Identify which cell holds the provided text, then report its (X, Y) central coordinate. 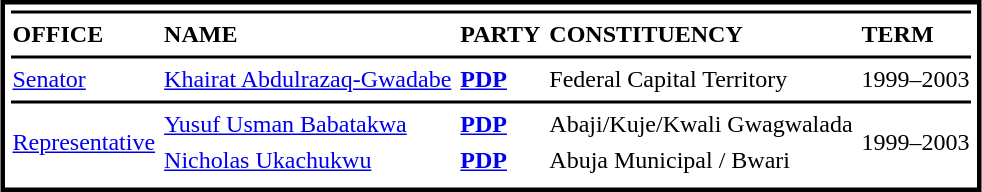
OFFICE (84, 35)
Federal Capital Territory (701, 79)
Abaji/Kuje/Kwali Gwagwalada (701, 125)
NAME (308, 35)
Senator (84, 79)
Abuja Municipal / Bwari (701, 161)
CONSTITUENCY (701, 35)
Yusuf Usman Babatakwa (308, 125)
Representative (84, 143)
PARTY (500, 35)
Nicholas Ukachukwu (308, 161)
Khairat Abdulrazaq-Gwadabe (308, 79)
TERM (916, 35)
